Detect which cell encompasses the target text, then output its [X, Y] center coordinate. 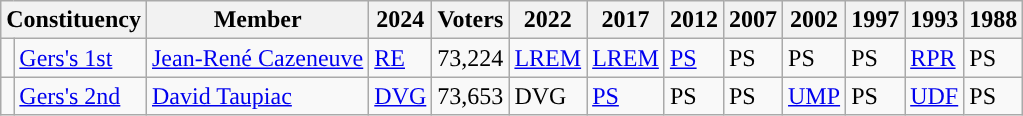
2002 [814, 20]
2024 [400, 20]
Constituency [74, 20]
RPR [934, 58]
73,224 [470, 58]
David Taupiac [257, 96]
2007 [752, 20]
2022 [548, 20]
1988 [994, 20]
Gers's 1st [80, 58]
2012 [694, 20]
Jean-René Cazeneuve [257, 58]
Voters [470, 20]
Gers's 2nd [80, 96]
1997 [876, 20]
UMP [814, 96]
Member [257, 20]
UDF [934, 96]
1993 [934, 20]
73,653 [470, 96]
RE [400, 58]
2017 [626, 20]
